Return the (X, Y) coordinate for the center point of the cell that contains the specified text.  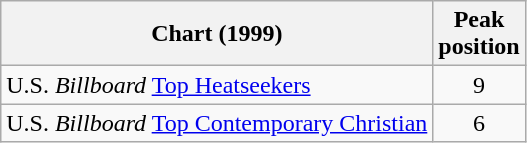
6 (479, 123)
9 (479, 85)
Peak position (479, 34)
U.S. Billboard Top Heatseekers (217, 85)
Chart (1999) (217, 34)
U.S. Billboard Top Contemporary Christian (217, 123)
